Determine the (x, y) coordinate at the center of the cell enclosing the given text.  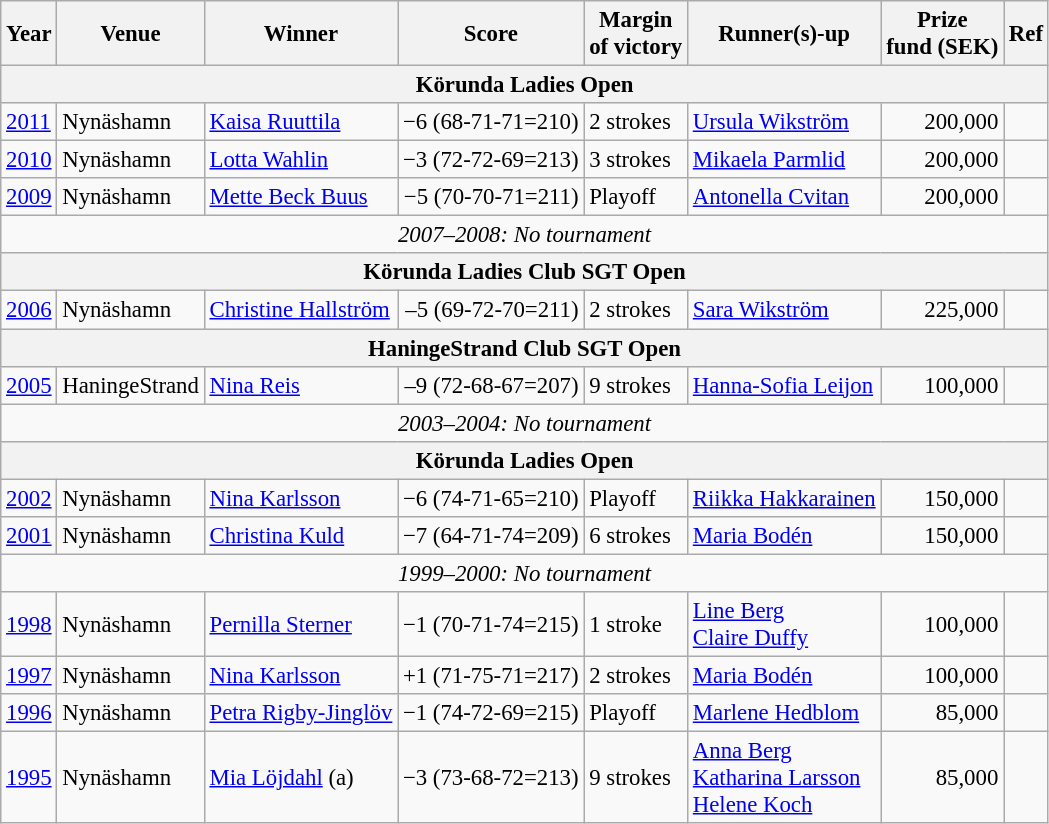
225,000 (942, 310)
Score (491, 34)
−3 (73-68-72=213) (491, 778)
Marlene Hedblom (784, 713)
−1 (74-72-69=215) (491, 713)
Mikaela Parmlid (784, 160)
Sara Wikström (784, 310)
Hanna-Sofia Leijon (784, 385)
2002 (29, 498)
2011 (29, 122)
Year (29, 34)
2001 (29, 536)
–9 (72-68-67=207) (491, 385)
1 stroke (636, 624)
Venue (130, 34)
Petra Rigby-Jinglöv (300, 713)
1995 (29, 778)
−6 (68-71-71=210) (491, 122)
6 strokes (636, 536)
Runner(s)-up (784, 34)
1999–2000: No tournament (525, 573)
Christine Hallström (300, 310)
Line Berg Claire Duffy (784, 624)
Antonella Cvitan (784, 197)
Ref (1026, 34)
Ursula Wikström (784, 122)
2005 (29, 385)
Pernilla Sterner (300, 624)
–5 (69-72-70=211) (491, 310)
1997 (29, 675)
2006 (29, 310)
Körunda Ladies Club SGT Open (525, 273)
Mia Löjdahl (a) (300, 778)
Riikka Hakkarainen (784, 498)
Marginof victory (636, 34)
Anna Berg Katharina Larsson Helene Koch (784, 778)
1998 (29, 624)
Lotta Wahlin (300, 160)
−5 (70-70-71=211) (491, 197)
+1 (71-75-71=217) (491, 675)
Mette Beck Buus (300, 197)
2003–2004: No tournament (525, 423)
Prizefund (SEK) (942, 34)
−7 (64-71-74=209) (491, 536)
3 strokes (636, 160)
HaningeStrand (130, 385)
2007–2008: No tournament (525, 235)
−6 (74-71-65=210) (491, 498)
Winner (300, 34)
2010 (29, 160)
Kaisa Ruuttila (300, 122)
−1 (70-71-74=215) (491, 624)
2009 (29, 197)
HaningeStrand Club SGT Open (525, 348)
Nina Reis (300, 385)
Christina Kuld (300, 536)
1996 (29, 713)
−3 (72-72-69=213) (491, 160)
